Identify which cell holds the provided text, then report its [x, y] central coordinate. 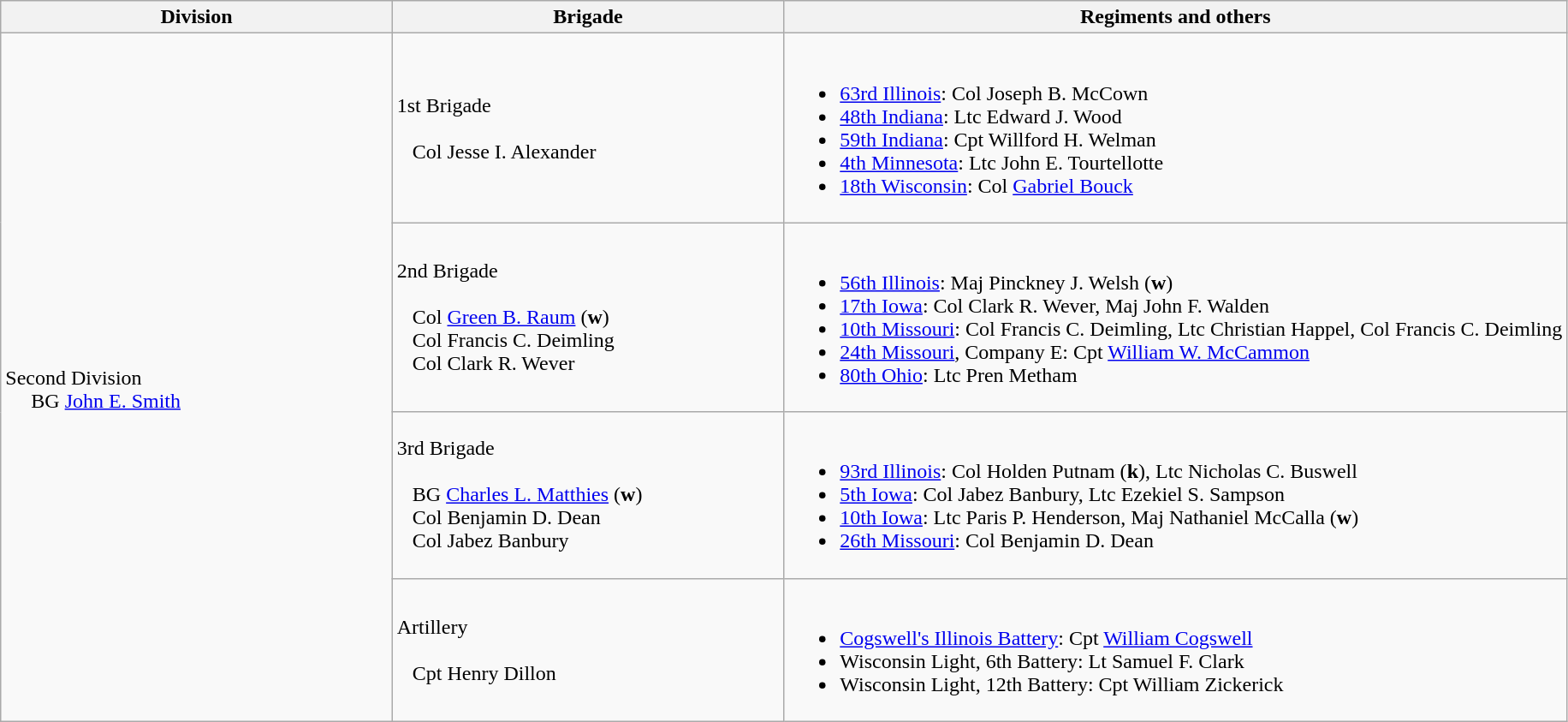
2nd Brigade Col Green B. Raum (w) Col Francis C. Deimling Col Clark R. Wever [588, 317]
Second Division BG John E. Smith [197, 377]
1st Brigade Col Jesse I. Alexander [588, 128]
Brigade [588, 17]
Division [197, 17]
Cogswell's Illinois Battery: Cpt William CogswellWisconsin Light, 6th Battery: Lt Samuel F. ClarkWisconsin Light, 12th Battery: Cpt William Zickerick [1176, 649]
Artillery Cpt Henry Dillon [588, 649]
Regiments and others [1176, 17]
3rd Brigade BG Charles L. Matthies (w) Col Benjamin D. Dean Col Jabez Banbury [588, 495]
